Identify which cell holds the provided text, then report its [X, Y] central coordinate. 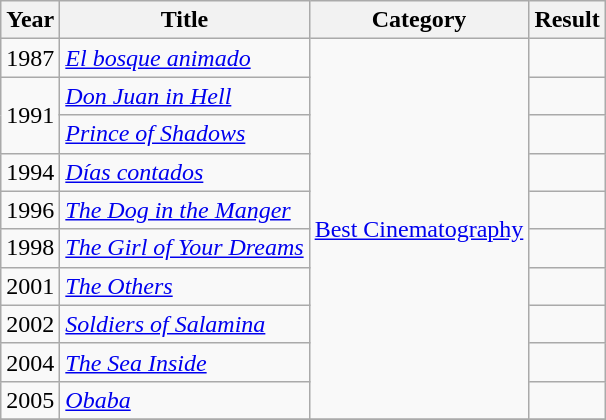
1987 [30, 58]
Category [419, 20]
1998 [30, 248]
The Girl of Your Dreams [184, 248]
Don Juan in Hell [184, 96]
The Others [184, 286]
Prince of Shadows [184, 134]
1996 [30, 210]
2002 [30, 324]
1991 [30, 115]
Result [567, 20]
The Sea Inside [184, 362]
2005 [30, 400]
Obaba [184, 400]
2004 [30, 362]
El bosque animado [184, 58]
2001 [30, 286]
Días contados [184, 172]
Soldiers of Salamina [184, 324]
Best Cinematography [419, 230]
Year [30, 20]
1994 [30, 172]
Title [184, 20]
The Dog in the Manger [184, 210]
